Find where the given text appears and provide that cell's center as [x, y] coordinate. 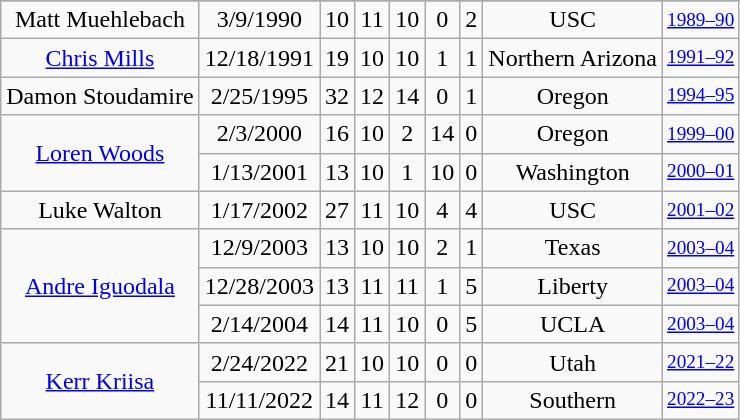
1994–95 [701, 96]
Andre Iguodala [100, 286]
19 [338, 58]
2/3/2000 [259, 134]
12/28/2003 [259, 286]
Northern Arizona [573, 58]
2/24/2022 [259, 362]
Kerr Kriisa [100, 381]
Damon Stoudamire [100, 96]
12/18/1991 [259, 58]
Utah [573, 362]
UCLA [573, 324]
2000–01 [701, 172]
Southern [573, 400]
16 [338, 134]
Washington [573, 172]
Chris Mills [100, 58]
2/14/2004 [259, 324]
2/25/1995 [259, 96]
3/9/1990 [259, 20]
32 [338, 96]
21 [338, 362]
1989–90 [701, 20]
Texas [573, 248]
2001–02 [701, 210]
1999–00 [701, 134]
Loren Woods [100, 153]
11/11/2022 [259, 400]
2021–22 [701, 362]
1/13/2001 [259, 172]
2022–23 [701, 400]
Liberty [573, 286]
1/17/2002 [259, 210]
Luke Walton [100, 210]
1991–92 [701, 58]
12/9/2003 [259, 248]
Matt Muehlebach [100, 20]
27 [338, 210]
